For the text-containing cell, return its midpoint in (x, y) coordinate format. 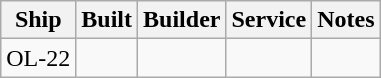
Service (269, 20)
Notes (346, 20)
Ship (38, 20)
OL-22 (38, 58)
Built (107, 20)
Builder (182, 20)
